Determine the (X, Y) coordinate at the center of the cell enclosing the given text.  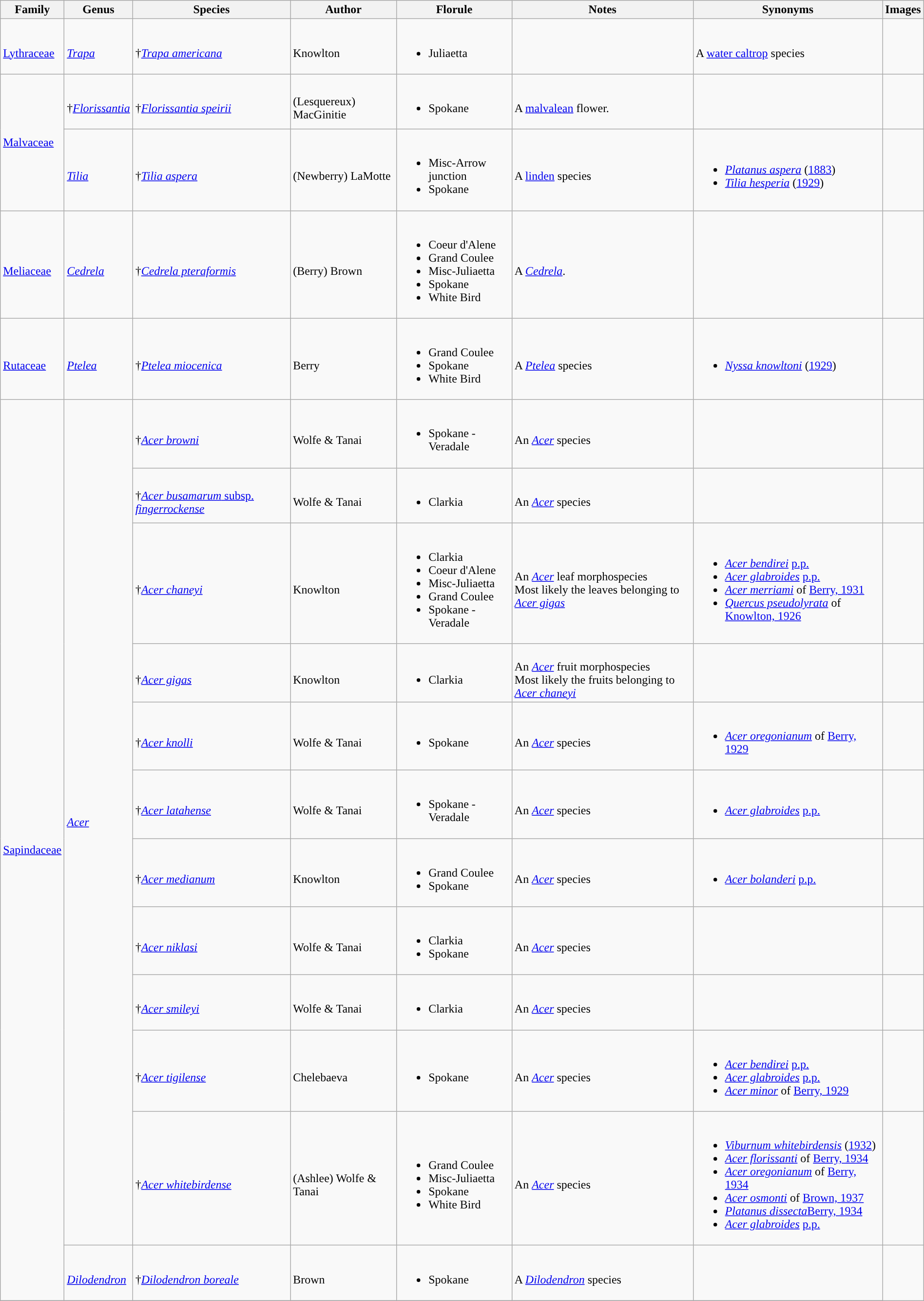
†Acer gigas (212, 672)
Dilodendron (98, 1273)
Chelebaeva (344, 1071)
Meliaceae (32, 264)
Grand CouleeSpokane (454, 872)
Acer bendirei p.p.Acer glabroides p.p.Acer merriami of Berry, 1931Quercus pseudolyrata of Knowlton, 1926 (788, 583)
Ptelea (98, 359)
†Dilodendron boreale (212, 1273)
Sapindaceae (32, 850)
A Cedrela. (602, 264)
Berry (344, 359)
Acer oregonianum of Berry, 1929 (788, 736)
Author (344, 10)
Grand CouleeSpokaneWhite Bird (454, 359)
†Ptelea miocenica (212, 359)
Florule (454, 10)
Coeur d'AleneGrand CouleeMisc-JuliaettaSpokaneWhite Bird (454, 264)
A Ptelea species (602, 359)
Notes (602, 10)
Rutaceae (32, 359)
†Florissantia (98, 101)
Platanus aspera (1883)Tilia hesperia (1929) (788, 170)
ClarkiaSpokane (454, 941)
Genus (98, 10)
†Acer latahense (212, 804)
Synonyms (788, 10)
A malvalean flower. (602, 101)
Tilia (98, 170)
Misc-Arrow junctionSpokane (454, 170)
(Lesquereux) MacGinitie (344, 101)
ClarkiaCoeur d'AleneMisc-JuliaettaGrand CouleeSpokane - Veradale (454, 583)
†Acer tigilense (212, 1071)
†Acer medianum (212, 872)
†Acer busamarum subsp. fingerrockense (212, 495)
(Newberry) LaMotte (344, 170)
Grand CouleeMisc-JuliaettaSpokaneWhite Bird (454, 1178)
†Trapa americana (212, 47)
A water caltrop species (788, 47)
Images (903, 10)
Juliaetta (454, 47)
Species (212, 10)
Acer glabroides p.p. (788, 804)
†Acer niklasi (212, 941)
†Cedrela pteraformis (212, 264)
Lythraceae (32, 47)
An Acer leaf morphospecies Most likely the leaves belonging to Acer gigas (602, 583)
A Dilodendron species (602, 1273)
A linden species (602, 170)
Family (32, 10)
Acer bendirei p.p.Acer glabroides p.p.Acer minor of Berry, 1929 (788, 1071)
Brown (344, 1273)
Malvaceae (32, 142)
An Acer fruit morphospeciesMost likely the fruits belonging to Acer chaneyi (602, 672)
†Acer chaneyi (212, 583)
†Acer knolli (212, 736)
Trapa (98, 47)
†Tilia aspera (212, 170)
Acer (98, 823)
†Florissantia speirii (212, 101)
†Acer whitebirdense (212, 1178)
Nyssa knowltoni (1929) (788, 359)
Cedrela (98, 264)
†Acer browni (212, 434)
†Acer smileyi (212, 1003)
(Ashlee) Wolfe & Tanai (344, 1178)
Acer bolanderi p.p. (788, 872)
(Berry) Brown (344, 264)
